Return the (X, Y) coordinate for the center point of the cell that contains the specified text.  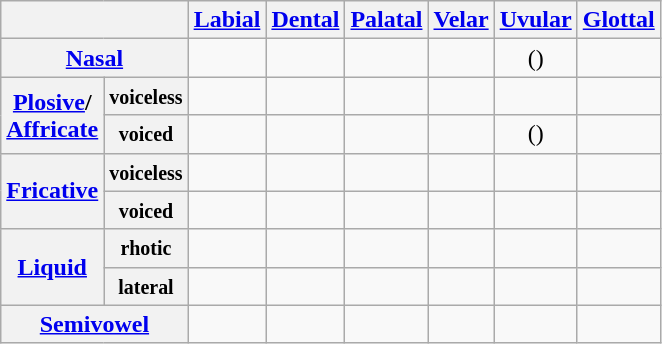
Fricative (52, 191)
Plosive/Affricate (52, 115)
Semivowel (94, 324)
lateral (146, 286)
Palatal (386, 20)
Uvular (536, 20)
rhotic (146, 248)
Liquid (52, 267)
Velar (461, 20)
Glottal (618, 20)
Labial (227, 20)
Nasal (94, 58)
Dental (306, 20)
